Output the [X, Y] coordinate of the center of the cell containing the given text.  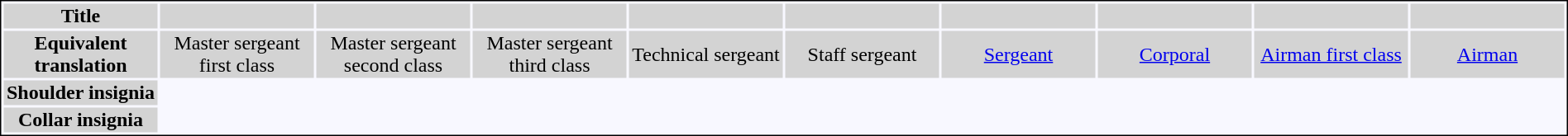
Equivalent translation [80, 54]
Collar insignia [80, 120]
Corporal [1175, 54]
Staff sergeant [863, 54]
Airman [1488, 54]
Shoulder insignia [80, 93]
Master sergeant third class [550, 54]
Technical sergeant [705, 54]
Sergeant [1018, 54]
Master sergeant second class [393, 54]
Airman first class [1331, 54]
Master sergeant first class [237, 54]
Title [80, 16]
